Provide the [x, y] coordinate of the cell's center where the given text is located.  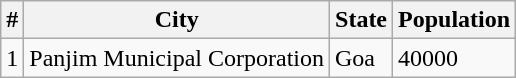
1 [12, 58]
City [177, 20]
# [12, 20]
Goa [362, 58]
40000 [454, 58]
State [362, 20]
Panjim Municipal Corporation [177, 58]
Population [454, 20]
